Provide the [X, Y] coordinate of the cell's center where the given text is located.  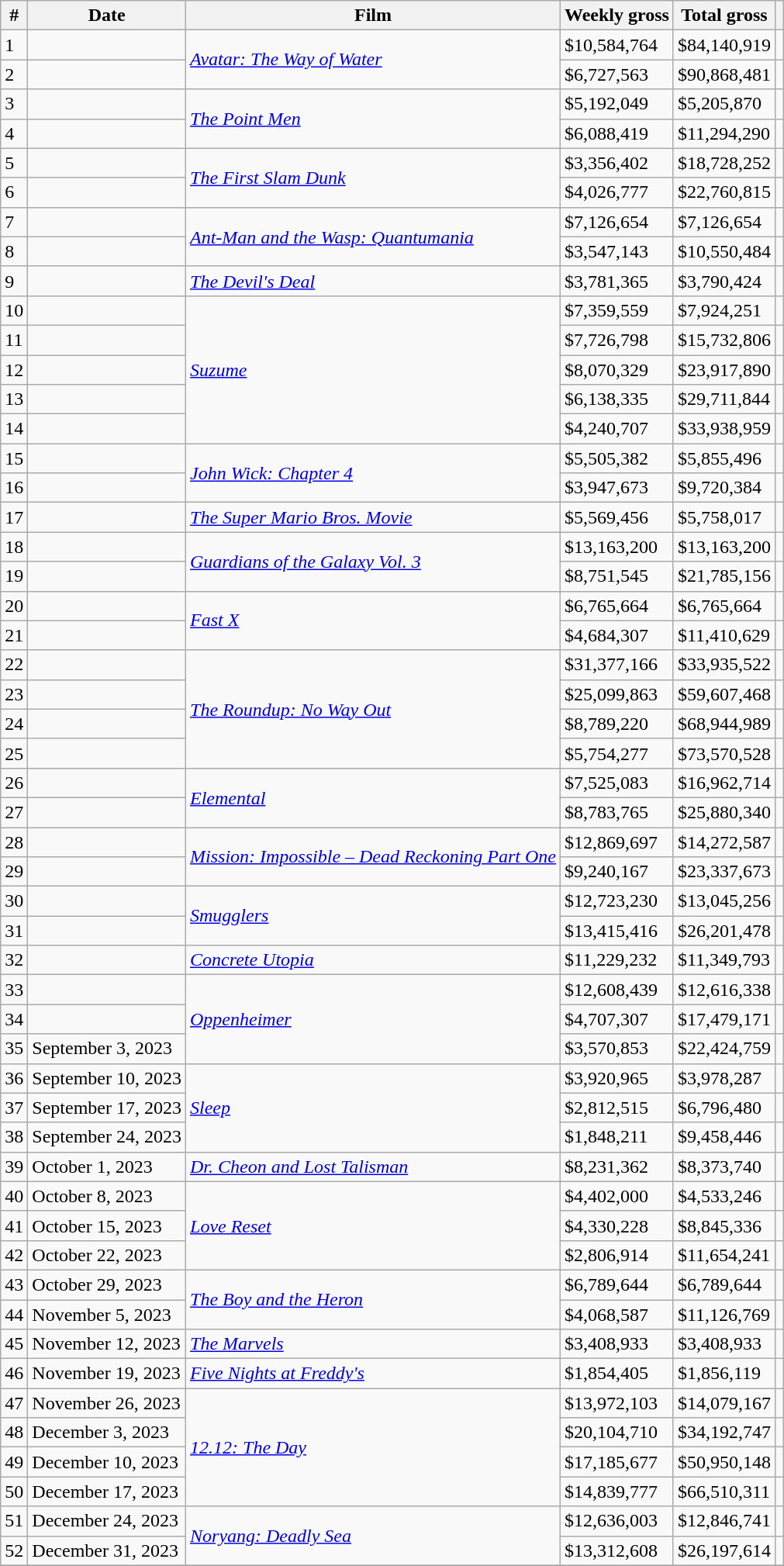
The Point Men [374, 119]
$15,732,806 [724, 340]
6 [14, 192]
2 [14, 74]
October 15, 2023 [107, 1225]
34 [14, 1019]
$8,231,362 [616, 1167]
$8,070,329 [616, 370]
Mission: Impossible – Dead Reckoning Part One [374, 856]
49 [14, 1462]
$5,192,049 [616, 104]
$3,920,965 [616, 1078]
29 [14, 872]
The Super Mario Bros. Movie [374, 517]
14 [14, 429]
October 29, 2023 [107, 1284]
The Devil's Deal [374, 281]
$14,079,167 [724, 1403]
November 12, 2023 [107, 1344]
52 [14, 1550]
$1,856,119 [724, 1374]
$4,240,707 [616, 429]
42 [14, 1255]
3 [14, 104]
$3,978,287 [724, 1078]
December 17, 2023 [107, 1492]
$29,711,844 [724, 399]
$9,458,446 [724, 1137]
December 3, 2023 [107, 1433]
$4,707,307 [616, 1019]
9 [14, 281]
$7,924,251 [724, 310]
$12,723,230 [616, 901]
$90,868,481 [724, 74]
$11,349,793 [724, 960]
$5,754,277 [616, 753]
$9,720,384 [724, 488]
10 [14, 310]
December 10, 2023 [107, 1462]
Total gross [724, 16]
$50,950,148 [724, 1462]
43 [14, 1284]
$25,880,340 [724, 812]
November 5, 2023 [107, 1315]
$7,525,083 [616, 783]
$73,570,528 [724, 753]
11 [14, 340]
$11,126,769 [724, 1315]
15 [14, 458]
$18,728,252 [724, 163]
$10,584,764 [616, 45]
$11,654,241 [724, 1255]
$4,684,307 [616, 635]
November 19, 2023 [107, 1374]
$22,424,759 [724, 1049]
$6,727,563 [616, 74]
41 [14, 1225]
$33,935,522 [724, 665]
$2,812,515 [616, 1108]
Date [107, 16]
Five Nights at Freddy's [374, 1374]
$5,205,870 [724, 104]
$6,796,480 [724, 1108]
$3,356,402 [616, 163]
December 24, 2023 [107, 1521]
The Boy and the Heron [374, 1299]
$1,848,211 [616, 1137]
Ant-Man and the Wasp: Quantumania [374, 237]
$31,377,166 [616, 665]
Concrete Utopia [374, 960]
September 3, 2023 [107, 1049]
22 [14, 665]
$33,938,959 [724, 429]
$4,026,777 [616, 192]
$11,294,290 [724, 133]
Avatar: The Way of Water [374, 60]
46 [14, 1374]
September 10, 2023 [107, 1078]
$5,855,496 [724, 458]
$1,854,405 [616, 1374]
Weekly gross [616, 16]
$12,869,697 [616, 842]
Guardians of the Galaxy Vol. 3 [374, 562]
18 [14, 547]
8 [14, 251]
$17,479,171 [724, 1019]
$66,510,311 [724, 1492]
$26,197,614 [724, 1550]
$5,569,456 [616, 517]
17 [14, 517]
$8,783,765 [616, 812]
23 [14, 694]
31 [14, 931]
$12,846,741 [724, 1521]
$3,570,853 [616, 1049]
38 [14, 1137]
$23,337,673 [724, 872]
40 [14, 1196]
$7,359,559 [616, 310]
$2,806,914 [616, 1255]
44 [14, 1315]
19 [14, 576]
$84,140,919 [724, 45]
1 [14, 45]
16 [14, 488]
$3,547,143 [616, 251]
24 [14, 724]
$8,789,220 [616, 724]
The Marvels [374, 1344]
35 [14, 1049]
$13,312,608 [616, 1550]
36 [14, 1078]
32 [14, 960]
The Roundup: No Way Out [374, 709]
$8,845,336 [724, 1225]
November 26, 2023 [107, 1403]
39 [14, 1167]
45 [14, 1344]
$4,402,000 [616, 1196]
30 [14, 901]
51 [14, 1521]
$16,962,714 [724, 783]
$23,917,890 [724, 370]
48 [14, 1433]
Elemental [374, 797]
Smugglers [374, 916]
$14,839,777 [616, 1492]
13 [14, 399]
# [14, 16]
September 17, 2023 [107, 1108]
$22,760,815 [724, 192]
$68,944,989 [724, 724]
$12,608,439 [616, 990]
7 [14, 222]
28 [14, 842]
50 [14, 1492]
$26,201,478 [724, 931]
25 [14, 753]
John Wick: Chapter 4 [374, 473]
$10,550,484 [724, 251]
$5,505,382 [616, 458]
$4,068,587 [616, 1315]
27 [14, 812]
$4,330,228 [616, 1225]
$13,045,256 [724, 901]
12 [14, 370]
$25,099,863 [616, 694]
$20,104,710 [616, 1433]
$8,751,545 [616, 576]
October 22, 2023 [107, 1255]
$9,240,167 [616, 872]
$13,415,416 [616, 931]
Sleep [374, 1108]
October 1, 2023 [107, 1167]
$34,192,747 [724, 1433]
$11,229,232 [616, 960]
October 8, 2023 [107, 1196]
47 [14, 1403]
$7,726,798 [616, 340]
Oppenheimer [374, 1019]
Noryang: Deadly Sea [374, 1536]
12.12: The Day [374, 1447]
5 [14, 163]
$14,272,587 [724, 842]
$6,088,419 [616, 133]
$12,636,003 [616, 1521]
$3,947,673 [616, 488]
26 [14, 783]
Love Reset [374, 1225]
37 [14, 1108]
Fast X [374, 621]
33 [14, 990]
$4,533,246 [724, 1196]
The First Slam Dunk [374, 178]
$59,607,468 [724, 694]
$6,138,335 [616, 399]
$5,758,017 [724, 517]
$8,373,740 [724, 1167]
20 [14, 606]
$12,616,338 [724, 990]
December 31, 2023 [107, 1550]
4 [14, 133]
Film [374, 16]
$21,785,156 [724, 576]
September 24, 2023 [107, 1137]
$3,781,365 [616, 281]
$13,972,103 [616, 1403]
Dr. Cheon and Lost Talisman [374, 1167]
$3,790,424 [724, 281]
21 [14, 635]
$11,410,629 [724, 635]
$17,185,677 [616, 1462]
Suzume [374, 369]
